Provide the [x, y] coordinate of the cell's center where the given text is located.  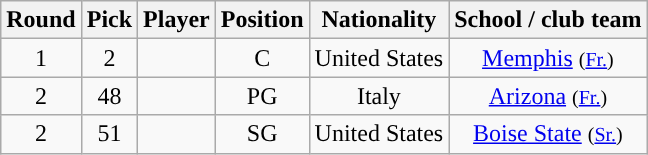
51 [109, 134]
Arizona (Fr.) [548, 96]
PG [262, 96]
Player [177, 20]
Round [41, 20]
C [262, 58]
Boise State (Sr.) [548, 134]
Memphis (Fr.) [548, 58]
Italy [379, 96]
School / club team [548, 20]
1 [41, 58]
SG [262, 134]
Nationality [379, 20]
Position [262, 20]
48 [109, 96]
Pick [109, 20]
